Return the [x, y] coordinate for the center point of the cell that contains the specified text.  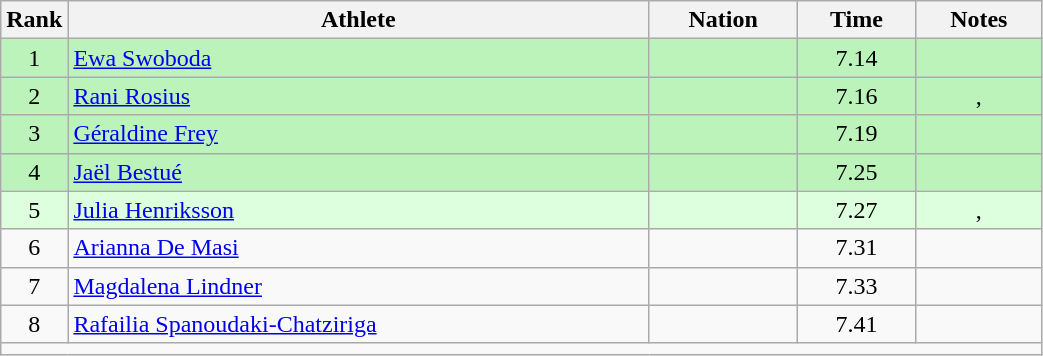
Arianna De Masi [358, 248]
Jaël Bestué [358, 172]
Ewa Swoboda [358, 58]
7.19 [856, 134]
Athlete [358, 20]
Nation [724, 20]
3 [34, 134]
7.27 [856, 210]
8 [34, 324]
7.41 [856, 324]
5 [34, 210]
Géraldine Frey [358, 134]
1 [34, 58]
Notes [979, 20]
7.14 [856, 58]
2 [34, 96]
7.25 [856, 172]
Magdalena Lindner [358, 286]
6 [34, 248]
Rank [34, 20]
7.31 [856, 248]
Julia Henriksson [358, 210]
Time [856, 20]
Rani Rosius [358, 96]
Rafailia Spanoudaki-Chatziriga [358, 324]
7.16 [856, 96]
7 [34, 286]
4 [34, 172]
7.33 [856, 286]
